Return (x, y) of the center of cell containing provided text 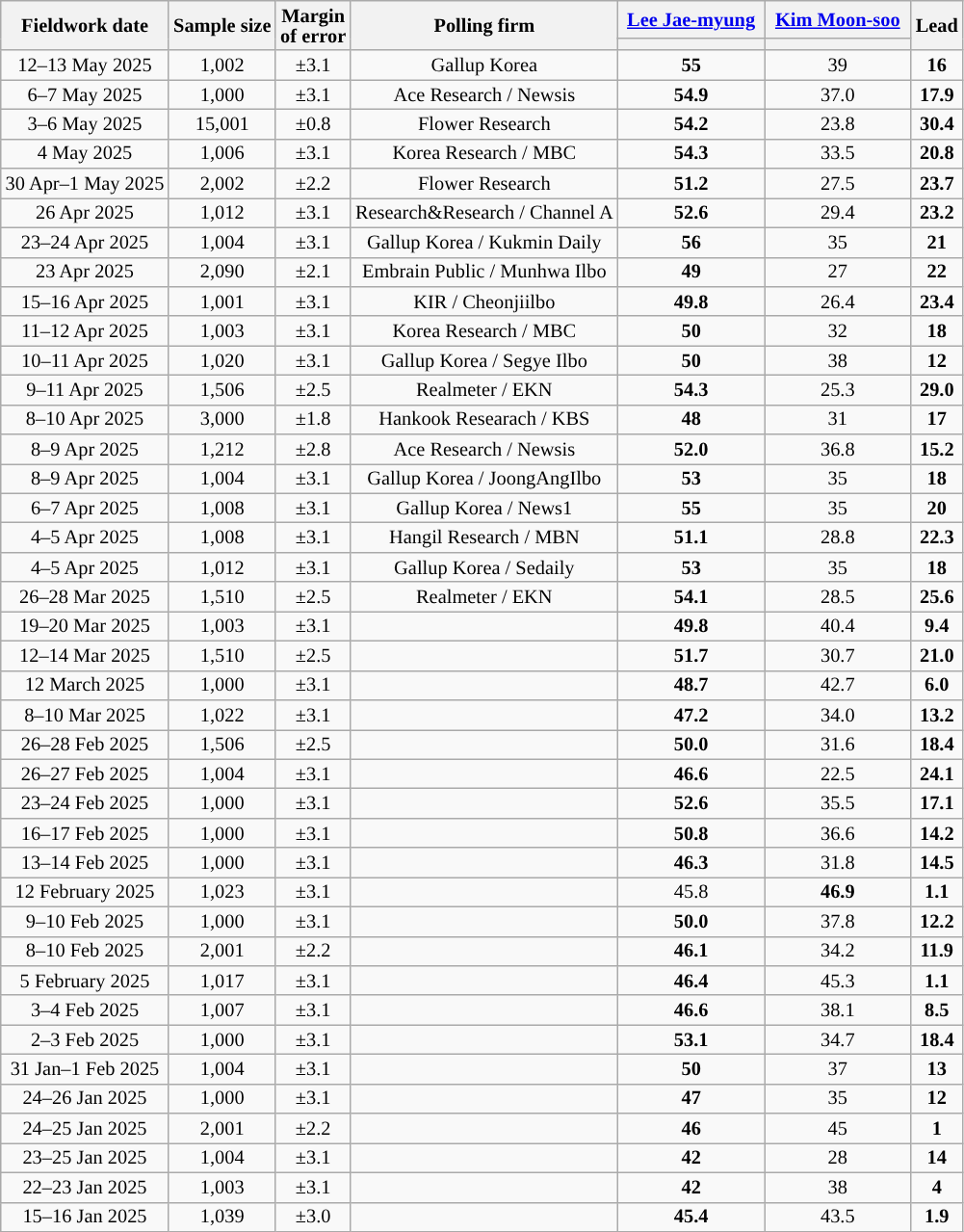
11–12 Apr 2025 (85, 331)
Gallup Korea / Segye Ilbo (483, 360)
14.2 (937, 832)
Lee Jae-myung (691, 19)
1,007 (221, 1009)
29.0 (937, 389)
54.1 (691, 597)
51.2 (691, 183)
12 February 2025 (85, 892)
±2.1 (313, 272)
Sample size (221, 25)
8.5 (937, 1009)
17.9 (937, 94)
22 (937, 272)
27.5 (838, 183)
53.1 (691, 1040)
24.1 (937, 774)
42.7 (838, 686)
23.2 (937, 212)
±0.8 (313, 123)
3–6 May 2025 (85, 123)
1 (937, 1129)
9–10 Feb 2025 (85, 921)
54.2 (691, 123)
Gallup Korea / JoongAngIlbo (483, 478)
10–11 Apr 2025 (85, 360)
49 (691, 272)
28.5 (838, 597)
24–25 Jan 2025 (85, 1129)
52.0 (691, 449)
28.8 (838, 537)
23–24 Apr 2025 (85, 243)
2,002 (221, 183)
22.5 (838, 774)
8–10 Mar 2025 (85, 715)
12.2 (937, 921)
1.9 (937, 1218)
4 May 2025 (85, 154)
31.6 (838, 744)
1,039 (221, 1218)
5 February 2025 (85, 981)
Gallup Korea (483, 66)
21.0 (937, 655)
8–10 Feb 2025 (85, 952)
23–24 Feb 2025 (85, 803)
KIR / Cheonjiilbo (483, 301)
23.4 (937, 301)
31 Jan–1 Feb 2025 (85, 1069)
16 (937, 66)
30.7 (838, 655)
34.0 (838, 715)
27 (838, 272)
36.8 (838, 449)
30 Apr–1 May 2025 (85, 183)
17 (937, 420)
22–23 Jan 2025 (85, 1187)
15–16 Apr 2025 (85, 301)
3–4 Feb 2025 (85, 1009)
45.4 (691, 1218)
Marginof error (313, 25)
Gallup Korea / News1 (483, 509)
26–28 Feb 2025 (85, 744)
±2.8 (313, 449)
33.5 (838, 154)
Gallup Korea / Sedaily (483, 566)
47 (691, 1098)
1,022 (221, 715)
38.1 (838, 1009)
1,023 (221, 892)
13–14 Feb 2025 (85, 863)
46.4 (691, 981)
1,212 (221, 449)
46 (691, 1129)
51.1 (691, 537)
15.2 (937, 449)
12–13 May 2025 (85, 66)
1,006 (221, 154)
2–3 Feb 2025 (85, 1040)
37 (838, 1069)
36.6 (838, 832)
Fieldwork date (85, 25)
21 (937, 243)
25.6 (937, 597)
45.3 (838, 981)
Hangil Research / MBN (483, 537)
34.2 (838, 952)
3,000 (221, 420)
11.9 (937, 952)
Hankook Researach / KBS (483, 420)
51.7 (691, 655)
1,002 (221, 66)
32 (838, 331)
4 (937, 1187)
1,020 (221, 360)
1,001 (221, 301)
1,017 (221, 981)
48.7 (691, 686)
Gallup Korea / Kukmin Daily (483, 243)
28 (838, 1158)
46.1 (691, 952)
Embrain Public / Munhwa Ilbo (483, 272)
45 (838, 1129)
24–26 Jan 2025 (85, 1098)
Research&Research / Channel A (483, 212)
17.1 (937, 803)
31 (838, 420)
29.4 (838, 212)
14 (937, 1158)
19–20 Mar 2025 (85, 626)
25.3 (838, 389)
23.8 (838, 123)
22.3 (937, 537)
40.4 (838, 626)
6.0 (937, 686)
±3.0 (313, 1218)
56 (691, 243)
45.8 (691, 892)
12 March 2025 (85, 686)
23–25 Jan 2025 (85, 1158)
50.8 (691, 832)
35.5 (838, 803)
26 Apr 2025 (85, 212)
54.9 (691, 94)
26–27 Feb 2025 (85, 774)
16–17 Feb 2025 (85, 832)
46.9 (838, 892)
37.0 (838, 94)
23 Apr 2025 (85, 272)
43.5 (838, 1218)
31.8 (838, 863)
37.8 (838, 921)
26.4 (838, 301)
6–7 May 2025 (85, 94)
48 (691, 420)
15–16 Jan 2025 (85, 1218)
30.4 (937, 123)
15,001 (221, 123)
14.5 (937, 863)
6–7 Apr 2025 (85, 509)
8–10 Apr 2025 (85, 420)
9–11 Apr 2025 (85, 389)
2,090 (221, 272)
20.8 (937, 154)
Lead (937, 25)
9.4 (937, 626)
26–28 Mar 2025 (85, 597)
±1.8 (313, 420)
Polling firm (483, 25)
23.7 (937, 183)
13.2 (937, 715)
34.7 (838, 1040)
Kim Moon-soo (838, 19)
12–14 Mar 2025 (85, 655)
20 (937, 509)
13 (937, 1069)
46.3 (691, 863)
47.2 (691, 715)
39 (838, 66)
